Locate the cell with the specified text and output its (x, y) center coordinate. 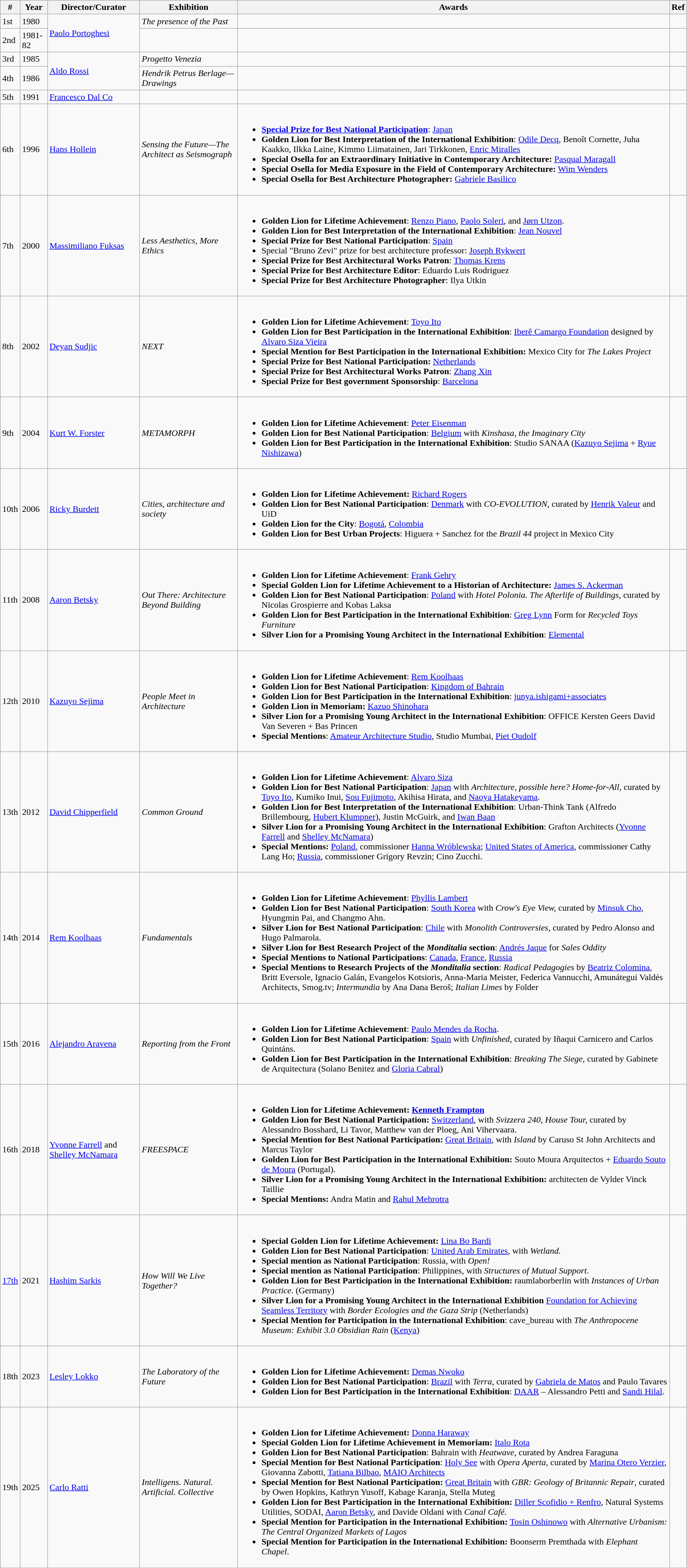
2014 (34, 938)
Aaron Betsky (94, 600)
1985 (34, 59)
Francesco Dal Co (94, 97)
The Laboratory of the Future (189, 1376)
2010 (34, 701)
NEXT (189, 347)
12th (10, 701)
Cities, architecture and society (189, 509)
Massimiliano Fuksas (94, 245)
Sensing the Future—The Architect as Seismograph (189, 149)
Aldo Rossi (94, 71)
Progetto Venezia (189, 59)
19th (10, 1487)
2016 (34, 1044)
2008 (34, 600)
Hans Hollein (94, 149)
The presence of the Past (189, 21)
2nd (10, 40)
Paolo Portoghesi (94, 33)
1980 (34, 21)
David Chipperfield (94, 812)
Rem Koolhaas (94, 938)
Out There: Architecture Beyond Building (189, 600)
How Will We Live Together? (189, 1280)
2023 (34, 1376)
1st (10, 21)
2025 (34, 1487)
7th (10, 245)
2021 (34, 1280)
4th (10, 78)
2012 (34, 812)
3rd (10, 59)
2006 (34, 509)
Exhibition (189, 7)
Intelligens. Natural. Artificial. Collective (189, 1487)
Hendrik Petrus Berlage—Drawings (189, 78)
Ricky Burdett (94, 509)
Ref (678, 7)
1996 (34, 149)
11th (10, 600)
2018 (34, 1150)
6th (10, 149)
Hashim Sarkis (94, 1280)
8th (10, 347)
15th (10, 1044)
Kurt W. Forster (94, 433)
Reporting from the Front (189, 1044)
METAMORPH (189, 433)
2004 (34, 433)
16th (10, 1150)
Deyan Sudjic (94, 347)
17th (10, 1280)
Carlo Ratti (94, 1487)
Lesley Lokko (94, 1376)
Year (34, 7)
2002 (34, 347)
Awards (454, 7)
9th (10, 433)
14th (10, 938)
5th (10, 97)
Less Aesthetics, More Ethics (189, 245)
1991 (34, 97)
Common Ground (189, 812)
Director/Curator (94, 7)
# (10, 7)
Yvonne Farrell and Shelley McNamara (94, 1150)
1986 (34, 78)
FREESPACE (189, 1150)
18th (10, 1376)
10th (10, 509)
2000 (34, 245)
13th (10, 812)
People Meet in Architecture (189, 701)
1981-82 (34, 40)
Kazuyo Sejima (94, 701)
Fundamentals (189, 938)
Alejandro Aravena (94, 1044)
